From the cell containing the given text, extract its center point as (x, y) coordinate. 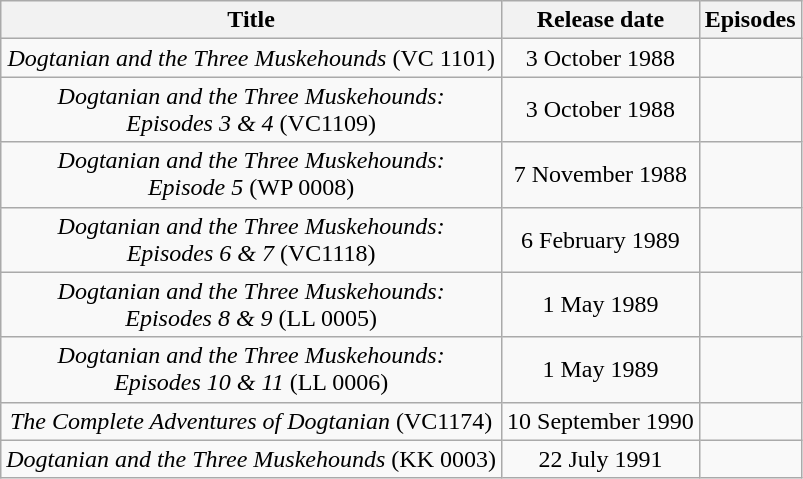
Dogtanian and the Three Muskehounds:Episodes 3 & 4 (VC1109) (252, 110)
22 July 1991 (601, 459)
Dogtanian and the Three Muskehounds (KK 0003) (252, 459)
Release date (601, 20)
Dogtanian and the Three Muskehounds (VC 1101) (252, 58)
Dogtanian and the Three Muskehounds:Episodes 10 & 11 (LL 0006) (252, 370)
7 November 1988 (601, 174)
Episodes (750, 20)
6 February 1989 (601, 240)
Title (252, 20)
The Complete Adventures of Dogtanian (VC1174) (252, 421)
Dogtanian and the Three Muskehounds:Episodes 8 & 9 (LL 0005) (252, 304)
Dogtanian and the Three Muskehounds:Episode 5 (WP 0008) (252, 174)
Dogtanian and the Three Muskehounds:Episodes 6 & 7 (VC1118) (252, 240)
10 September 1990 (601, 421)
